For the text-containing cell, return its midpoint in [x, y] coordinate format. 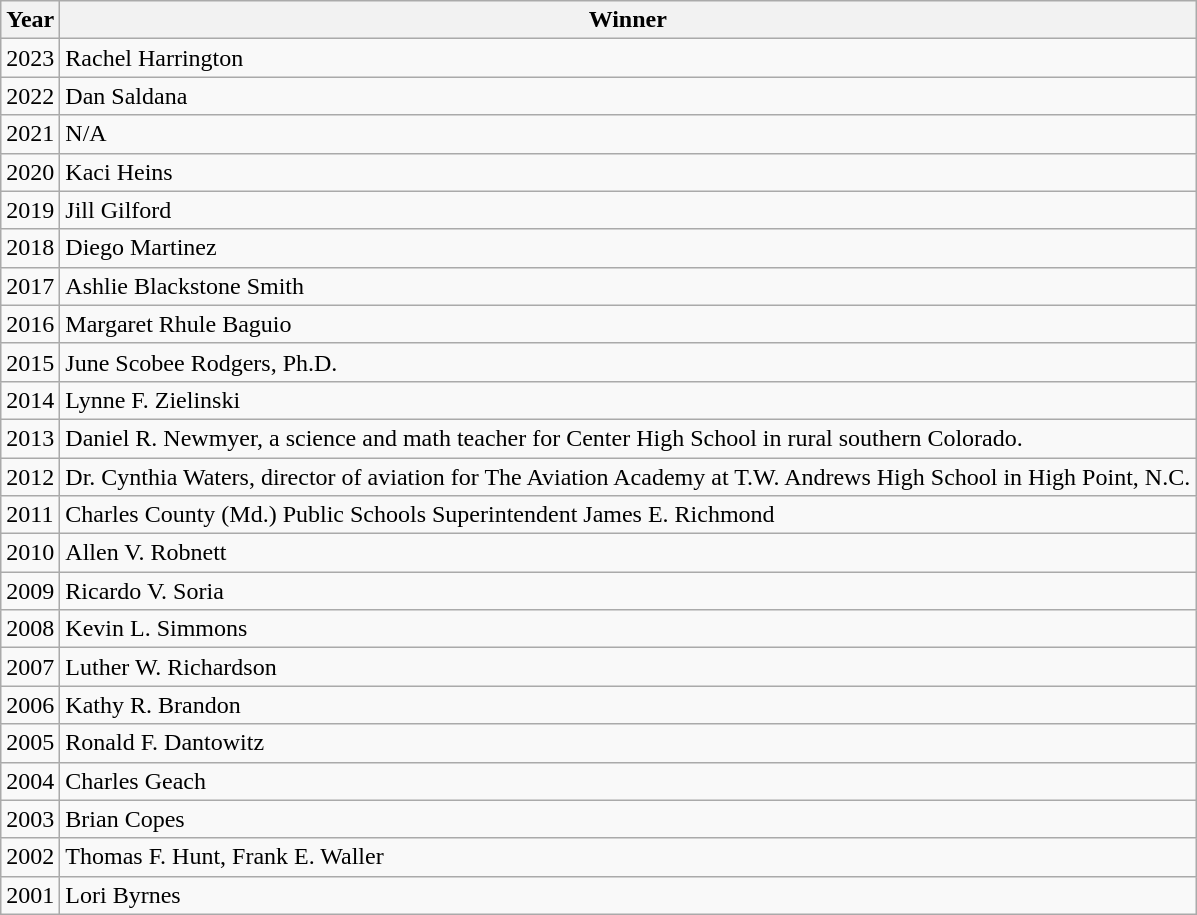
2019 [30, 210]
Thomas F. Hunt, Frank E. Waller [628, 857]
Dr. Cynthia Waters, director of aviation for The Aviation Academy at T.W. Andrews High School in High Point, N.C. [628, 477]
Ronald F. Dantowitz [628, 743]
2016 [30, 324]
Lori Byrnes [628, 895]
2007 [30, 667]
Diego Martinez [628, 248]
Daniel R. Newmyer, a science and math teacher for Center High School in rural southern Colorado. [628, 438]
2004 [30, 781]
2005 [30, 743]
2008 [30, 629]
2012 [30, 477]
2020 [30, 172]
2002 [30, 857]
2003 [30, 819]
Rachel Harrington [628, 58]
2013 [30, 438]
2018 [30, 248]
Winner [628, 20]
Margaret Rhule Baguio [628, 324]
2021 [30, 134]
2011 [30, 515]
Jill Gilford [628, 210]
Charles County (Md.) Public Schools Superintendent James E. Richmond [628, 515]
2017 [30, 286]
Ashlie Blackstone Smith [628, 286]
N/A [628, 134]
Luther W. Richardson [628, 667]
Dan Saldana [628, 96]
Kathy R. Brandon [628, 705]
Kevin L. Simmons [628, 629]
2010 [30, 553]
Charles Geach [628, 781]
Brian Copes [628, 819]
Lynne F. Zielinski [628, 400]
Kaci Heins [628, 172]
June Scobee Rodgers, Ph.D. [628, 362]
2014 [30, 400]
2023 [30, 58]
Allen V. Robnett [628, 553]
2009 [30, 591]
2022 [30, 96]
Ricardo V. Soria [628, 591]
2006 [30, 705]
Year [30, 20]
2001 [30, 895]
2015 [30, 362]
